Scan for the cell matching the given text and deliver its [X, Y] coordinate at center. 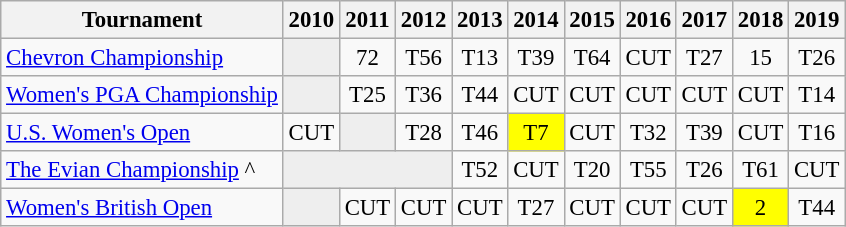
Tournament [142, 20]
U.S. Women's Open [142, 133]
2019 [817, 20]
T64 [592, 58]
2010 [311, 20]
72 [367, 58]
2012 [424, 20]
2017 [704, 20]
T20 [592, 170]
T16 [817, 133]
Chevron Championship [142, 58]
15 [760, 58]
T25 [367, 95]
The Evian Championship ^ [142, 170]
T28 [424, 133]
2013 [480, 20]
T61 [760, 170]
Women's PGA Championship [142, 95]
2018 [760, 20]
T14 [817, 95]
T32 [648, 133]
Women's British Open [142, 208]
T36 [424, 95]
2015 [592, 20]
T55 [648, 170]
2014 [536, 20]
2 [760, 208]
2016 [648, 20]
2011 [367, 20]
T52 [480, 170]
T46 [480, 133]
T7 [536, 133]
T13 [480, 58]
T56 [424, 58]
